Extract the [x, y] coordinate from the center of the cell holding the provided text.  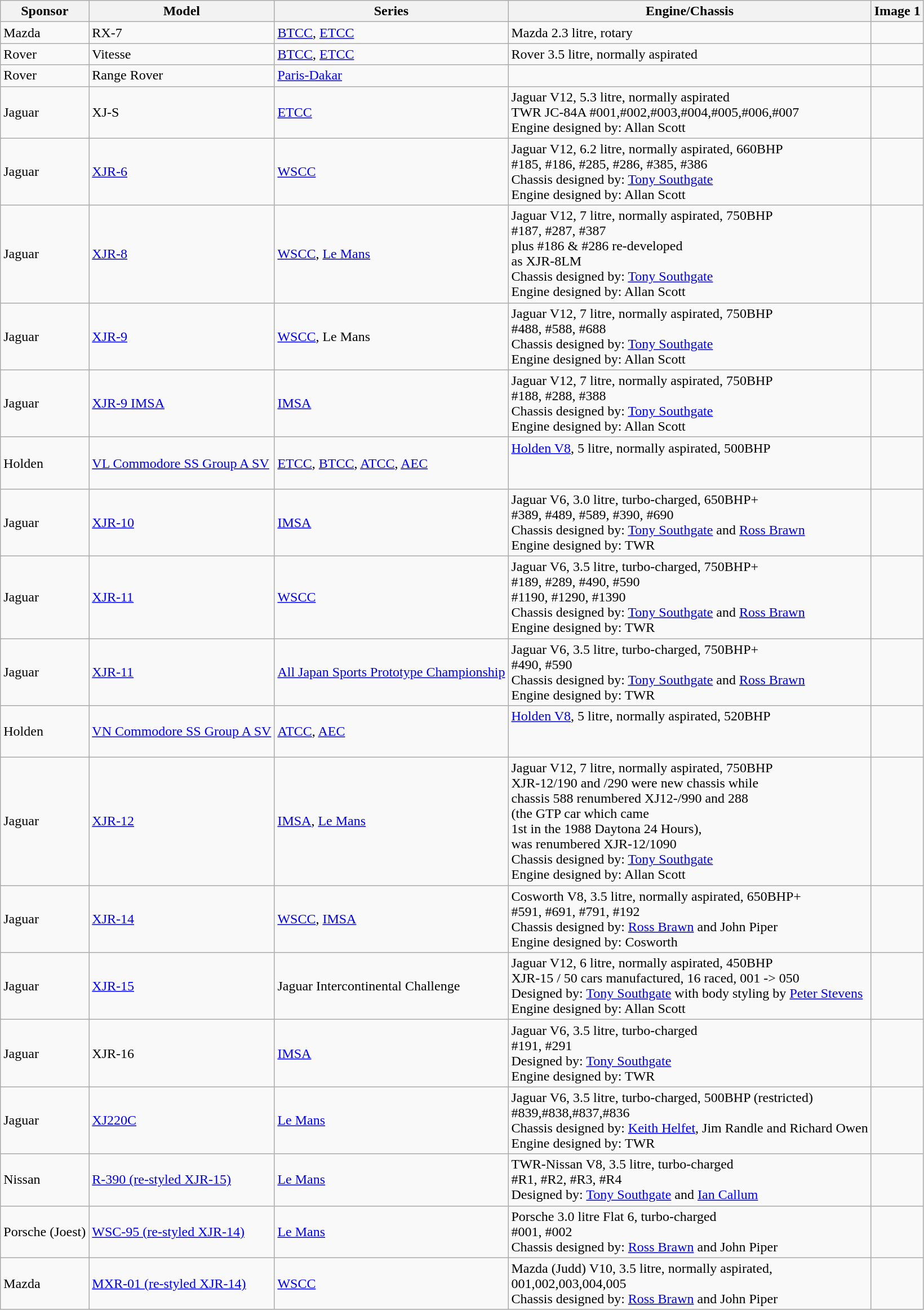
Model [181, 11]
Jaguar V6, 3.5 litre, turbo-charged#191, #291Designed by: Tony SouthgateEngine designed by: TWR [690, 1053]
Holden V8, 5 litre, normally aspirated, 520BHP [690, 732]
XJR-8 [181, 254]
TWR-Nissan V8, 3.5 litre, turbo-charged#R1, #R2, #R3, #R4Designed by: Tony Southgate and Ian Callum [690, 1180]
Series [391, 11]
Jaguar V6, 3.0 litre, turbo-charged, 650BHP+ #389, #489, #589, #390, #690 Chassis designed by: Tony Southgate and Ross BrawnEngine designed by: TWR [690, 522]
Sponsor [45, 11]
XJR-9 IMSA [181, 404]
XJR-9 [181, 336]
VL Commodore SS Group A SV [181, 463]
Jaguar V12, 7 litre, normally aspirated, 750BHP #188, #288, #388 Chassis designed by: Tony SouthgateEngine designed by: Allan Scott [690, 404]
Jaguar V12, 5.3 litre, normally aspirated TWR JC-84A #001,#002,#003,#004,#005,#006,#007 Engine designed by: Allan Scott [690, 112]
XJR-14 [181, 919]
ETCC [391, 112]
Range Rover [181, 76]
Vitesse [181, 54]
XJR-15 [181, 986]
RX-7 [181, 33]
Paris-Dakar [391, 76]
Holden V8, 5 litre, normally aspirated, 500BHP [690, 463]
XJR-6 [181, 171]
XJR-10 [181, 522]
Rover 3.5 litre, normally aspirated [690, 54]
XJ220C [181, 1121]
Jaguar V6, 3.5 litre, turbo-charged, 750BHP+ #490, #590 Chassis designed by: Tony Southgate and Ross BrawnEngine designed by: TWR [690, 672]
Jaguar V12, 7 litre, normally aspirated, 750BHP #488, #588, #688 Chassis designed by: Tony SouthgateEngine designed by: Allan Scott [690, 336]
Mazda 2.3 litre, rotary [690, 33]
MXR-01 (re-styled XJR-14) [181, 1284]
Cosworth V8, 3.5 litre, normally aspirated, 650BHP+#591, #691, #791, #192Chassis designed by: Ross Brawn and John PiperEngine designed by: Cosworth [690, 919]
Jaguar Intercontinental Challenge [391, 986]
XJR-16 [181, 1053]
WSC-95 (re-styled XJR-14) [181, 1232]
Porsche 3.0 litre Flat 6, turbo-charged #001, #002Chassis designed by: Ross Brawn and John Piper [690, 1232]
ATCC, AEC [391, 732]
R-390 (re-styled XJR-15) [181, 1180]
Porsche (Joest) [45, 1232]
IMSA, Le Mans [391, 822]
XJR-12 [181, 822]
Mazda (Judd) V10, 3.5 litre, normally aspirated, 001,002,003,004,005Chassis designed by: Ross Brawn and John Piper [690, 1284]
Nissan [45, 1180]
Engine/Chassis [690, 11]
WSCC, IMSA [391, 919]
Image 1 [897, 11]
XJ-S [181, 112]
VN Commodore SS Group A SV [181, 732]
ETCC, BTCC, ATCC, AEC [391, 463]
All Japan Sports Prototype Championship [391, 672]
